Return the (x, y) coordinate for the center point of the cell that contains the specified text.  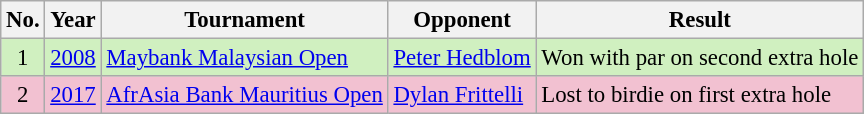
Tournament (244, 20)
2008 (73, 58)
Maybank Malaysian Open (244, 58)
Peter Hedblom (462, 58)
2017 (73, 95)
Won with par on second extra hole (700, 58)
Result (700, 20)
2 (23, 95)
No. (23, 20)
AfrAsia Bank Mauritius Open (244, 95)
Opponent (462, 20)
1 (23, 58)
Dylan Frittelli (462, 95)
Lost to birdie on first extra hole (700, 95)
Year (73, 20)
